Provide the [X, Y] coordinate of the cell's center where the given text is located.  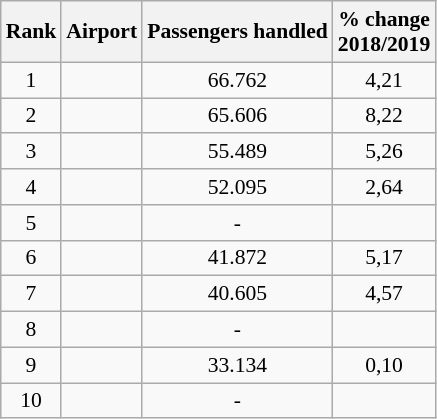
4,57 [384, 294]
5,26 [384, 152]
5 [32, 223]
55.489 [238, 152]
0,10 [384, 365]
5,17 [384, 258]
Passengers handled [238, 32]
8 [32, 330]
2 [32, 116]
10 [32, 401]
4,21 [384, 80]
7 [32, 294]
3 [32, 152]
% change2018/2019 [384, 32]
8,22 [384, 116]
41.872 [238, 258]
66.762 [238, 80]
1 [32, 80]
52.095 [238, 187]
Rank [32, 32]
40.605 [238, 294]
6 [32, 258]
65.606 [238, 116]
9 [32, 365]
33.134 [238, 365]
Airport [102, 32]
4 [32, 187]
2,64 [384, 187]
